Identify which cell holds the provided text, then report its (x, y) central coordinate. 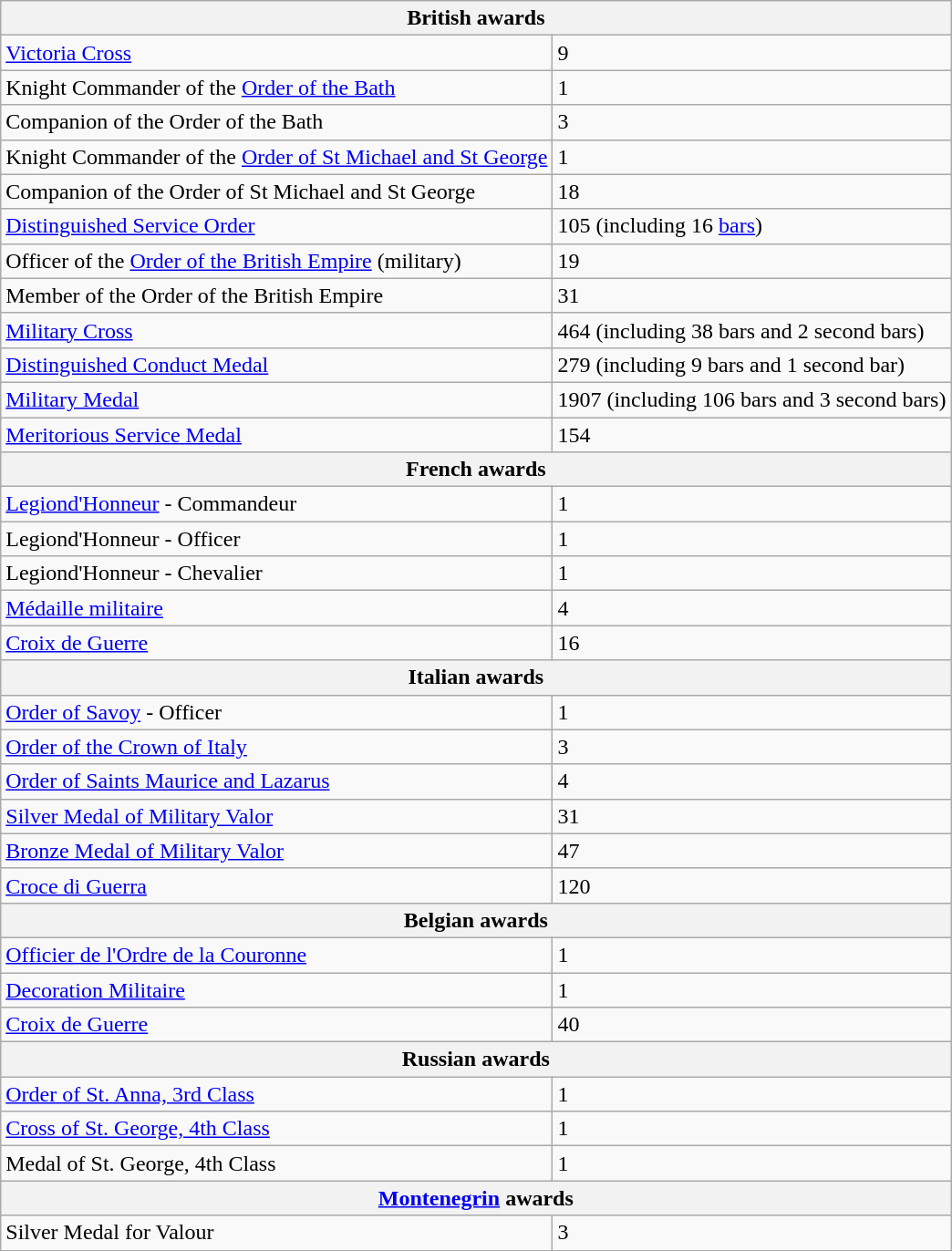
16 (751, 643)
Knight Commander of the Order of the Bath (277, 88)
Companion of the Order of St Michael and St George (277, 191)
British awards (476, 18)
Order of St. Anna, 3rd Class (277, 1094)
47 (751, 851)
Distinguished Conduct Medal (277, 365)
Legiond'Honneur - Officer (277, 539)
Order of Savoy - Officer (277, 712)
Victoria Cross (277, 53)
464 (including 38 bars and 2 second bars) (751, 330)
120 (751, 885)
Cross of St. George, 4th Class (277, 1129)
Officer of the Order of the British Empire (military) (277, 261)
9 (751, 53)
Companion of the Order of the Bath (277, 122)
Italian awards (476, 677)
Silver Medal for Valour (277, 1233)
Military Medal (277, 399)
Silver Medal of Military Valor (277, 816)
French awards (476, 470)
Order of the Crown of Italy (277, 747)
Belgian awards (476, 920)
Military Cross (277, 330)
Russian awards (476, 1060)
Decoration Militaire (277, 989)
279 (including 9 bars and 1 second bar) (751, 365)
Croce di Guerra (277, 885)
Bronze Medal of Military Valor (277, 851)
Officier de l'Ordre de la Couronne (277, 955)
Legiond'Honneur - Commandeur (277, 504)
Order of Saints Maurice and Lazarus (277, 781)
Medal of St. George, 4th Class (277, 1163)
18 (751, 191)
19 (751, 261)
154 (751, 435)
Distinguished Service Order (277, 226)
Legiond'Honneur - Chevalier (277, 574)
Member of the Order of the British Empire (277, 295)
Montenegrin awards (476, 1198)
40 (751, 1025)
1907 (including 106 bars and 3 second bars) (751, 399)
Knight Commander of the Order of St Michael and St George (277, 157)
105 (including 16 bars) (751, 226)
Meritorious Service Medal (277, 435)
Médaille militaire (277, 608)
